Identify which cell holds the provided text, then report its [x, y] central coordinate. 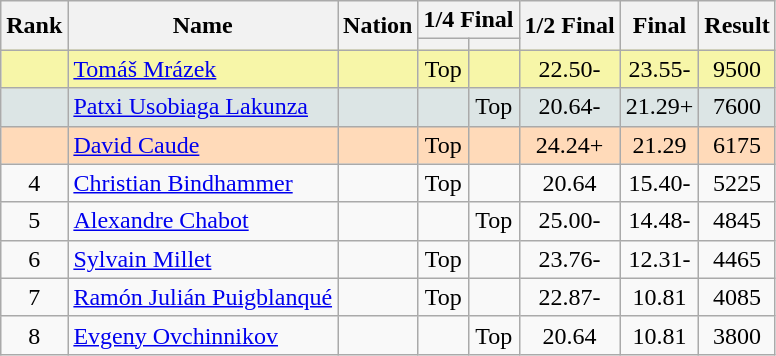
Patxi Usobiaga Lakunza [203, 107]
David Caude [203, 145]
Christian Bindhammer [203, 183]
Final [660, 26]
21.29 [660, 145]
22.50- [570, 69]
24.24+ [570, 145]
1/4 Final [468, 20]
25.00- [570, 221]
7600 [737, 107]
3800 [737, 335]
4085 [737, 297]
4 [34, 183]
4845 [737, 221]
15.40- [660, 183]
Nation [378, 26]
Rank [34, 26]
8 [34, 335]
Ramón Julián Puigblanqué [203, 297]
Evgeny Ovchinnikov [203, 335]
Name [203, 26]
1/2 Final [570, 26]
21.29+ [660, 107]
Tomáš Mrázek [203, 69]
4465 [737, 259]
Result [737, 26]
6175 [737, 145]
14.48- [660, 221]
12.31- [660, 259]
9500 [737, 69]
7 [34, 297]
5 [34, 221]
22.87- [570, 297]
23.76- [570, 259]
6 [34, 259]
Sylvain Millet [203, 259]
23.55- [660, 69]
Alexandre Chabot [203, 221]
5225 [737, 183]
20.64- [570, 107]
